Return the (x, y) coordinate for the center point of the cell that contains the specified text.  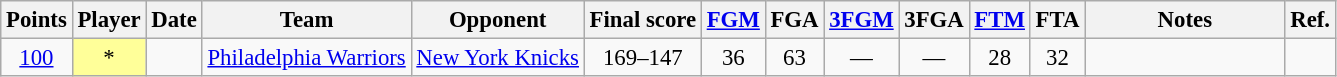
FGM (733, 20)
FTM (1000, 20)
32 (1057, 58)
Ref. (1310, 20)
Final score (642, 20)
3FGA (934, 20)
Date (174, 20)
36 (733, 58)
New York Knicks (498, 58)
FGA (794, 20)
* (109, 58)
28 (1000, 58)
FTA (1057, 20)
Opponent (498, 20)
Player (109, 20)
169–147 (642, 58)
Philadelphia Warriors (306, 58)
100 (36, 58)
Team (306, 20)
Notes (1185, 20)
3FGM (862, 20)
Points (36, 20)
63 (794, 58)
